Scan for the cell matching the given text and deliver its [X, Y] coordinate at center. 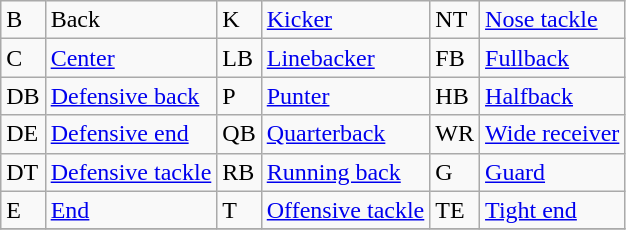
Back [131, 20]
Wide receiver [552, 134]
Defensive end [131, 134]
DB [23, 96]
Running back [346, 172]
Defensive tackle [131, 172]
Fullback [552, 58]
End [131, 210]
LB [239, 58]
Guard [552, 172]
WR [455, 134]
Offensive tackle [346, 210]
Kicker [346, 20]
P [239, 96]
Linebacker [346, 58]
FB [455, 58]
RB [239, 172]
Center [131, 58]
Quarterback [346, 134]
Nose tackle [552, 20]
HB [455, 96]
B [23, 20]
NT [455, 20]
Halfback [552, 96]
Defensive back [131, 96]
DT [23, 172]
DE [23, 134]
T [239, 210]
K [239, 20]
QB [239, 134]
C [23, 58]
E [23, 210]
TE [455, 210]
Punter [346, 96]
Tight end [552, 210]
G [455, 172]
